Pinpoint the cell where the given text exists, returning its (x, y) midpoint coordinate. 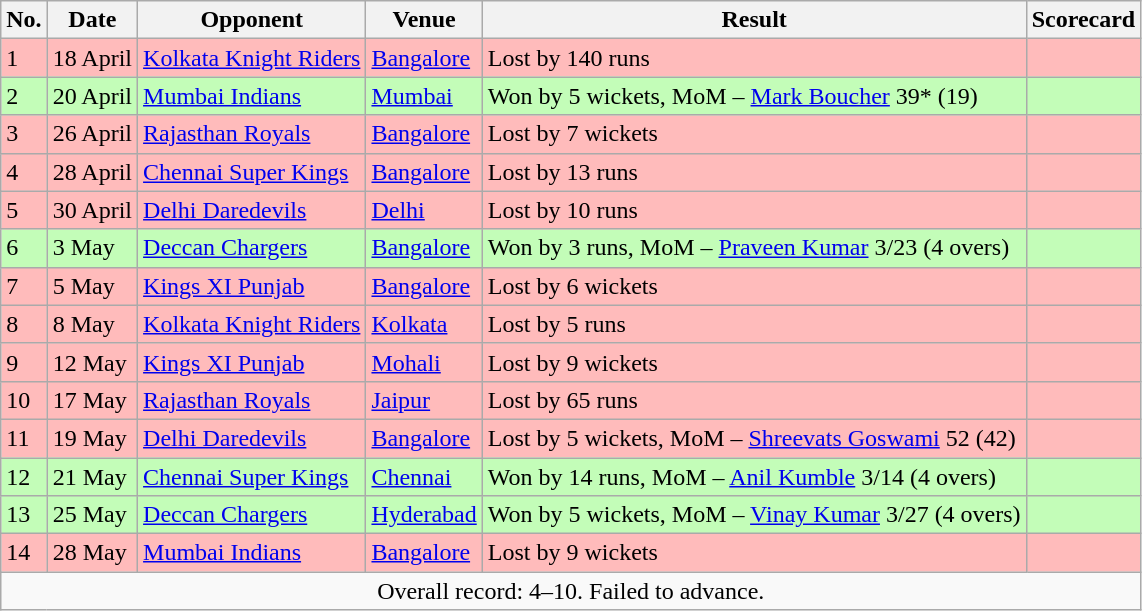
5 May (92, 286)
Lost by 6 wickets (754, 286)
13 (24, 515)
Lost by 7 wickets (754, 134)
Mumbai (424, 96)
28 May (92, 553)
3 May (92, 248)
8 May (92, 324)
No. (24, 20)
Lost by 13 runs (754, 172)
2 (24, 96)
Venue (424, 20)
3 (24, 134)
Won by 5 wickets, MoM – Vinay Kumar 3/27 (4 overs) (754, 515)
Won by 5 wickets, MoM – Mark Boucher 39* (19) (754, 96)
Kolkata (424, 324)
11 (24, 438)
20 April (92, 96)
1 (24, 58)
Hyderabad (424, 515)
7 (24, 286)
Date (92, 20)
Chennai (424, 477)
25 May (92, 515)
9 (24, 362)
19 May (92, 438)
17 May (92, 400)
28 April (92, 172)
Lost by 10 runs (754, 210)
30 April (92, 210)
Mohali (424, 362)
Overall record: 4–10. Failed to advance. (571, 591)
Delhi (424, 210)
5 (24, 210)
Result (754, 20)
Scorecard (1084, 20)
12 (24, 477)
21 May (92, 477)
Won by 3 runs, MoM – Praveen Kumar 3/23 (4 overs) (754, 248)
Lost by 5 runs (754, 324)
Lost by 65 runs (754, 400)
12 May (92, 362)
Jaipur (424, 400)
Won by 14 runs, MoM – Anil Kumble 3/14 (4 overs) (754, 477)
Lost by 140 runs (754, 58)
8 (24, 324)
14 (24, 553)
4 (24, 172)
10 (24, 400)
6 (24, 248)
26 April (92, 134)
Opponent (252, 20)
18 April (92, 58)
Lost by 5 wickets, MoM – Shreevats Goswami 52 (42) (754, 438)
